Pinpoint the cell where the given text exists, returning its (x, y) midpoint coordinate. 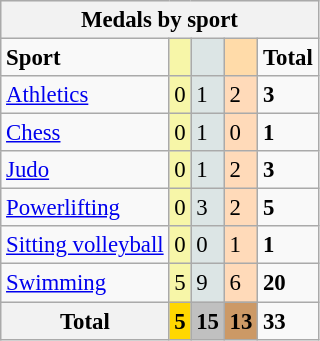
20 (288, 283)
6 (240, 283)
Sport (85, 58)
15 (208, 321)
Judo (85, 170)
Sitting volleyball (85, 245)
33 (288, 321)
Medals by sport (160, 20)
13 (240, 321)
Swimming (85, 283)
Powerlifting (85, 208)
Chess (85, 133)
9 (208, 283)
Athletics (85, 95)
